Detect which cell encompasses the target text, then output its (x, y) center coordinate. 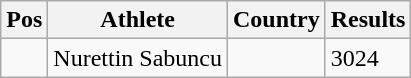
Pos (24, 20)
Country (277, 20)
Results (368, 20)
Nurettin Sabuncu (138, 58)
Athlete (138, 20)
3024 (368, 58)
